Search for the cell housing the specified text and yield its [X, Y] center coordinate. 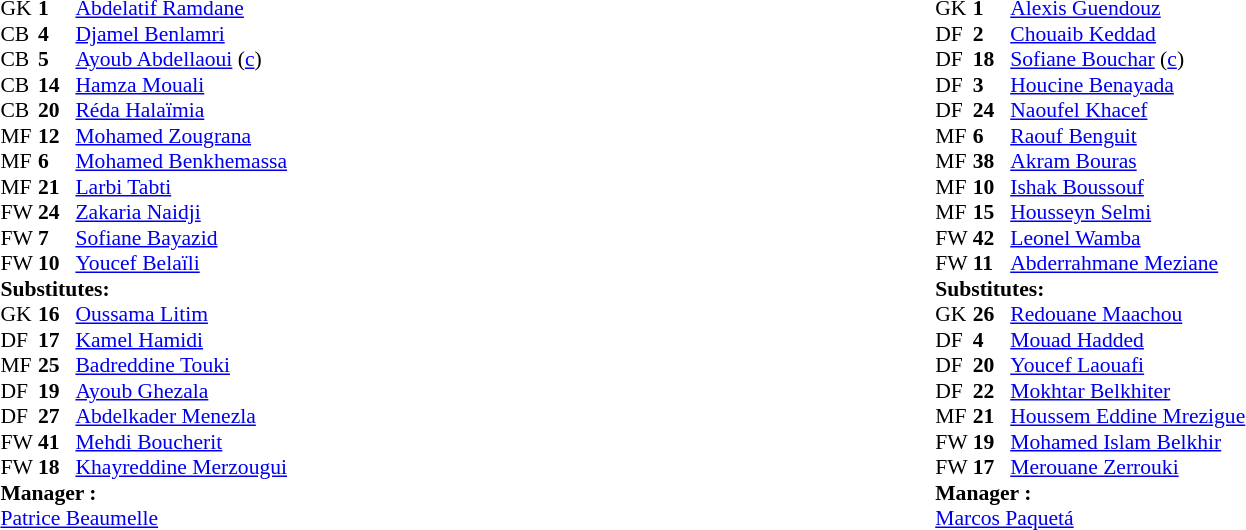
Mohamed Zougrana [181, 136]
Ayoub Ghezala [181, 391]
Ishak Boussouf [1128, 187]
Naoufel Khacef [1128, 111]
Mokhtar Belkhiter [1128, 391]
Oussama Litim [181, 315]
Kamel Hamidi [181, 340]
Hamza Mouali [181, 85]
Houssem Eddine Mrezigue [1128, 417]
25 [57, 365]
Abdelkader Menezla [181, 417]
27 [57, 417]
Khayreddine Merzougui [181, 467]
7 [57, 238]
Mohamed Benkhemassa [181, 161]
Larbi Tabti [181, 187]
Sofiane Bouchar (c) [1128, 59]
Ayoub Abdellaoui (c) [181, 59]
Djamel Benlamri [181, 34]
Raouf Benguit [1128, 136]
Leonel Wamba [1128, 238]
22 [992, 391]
Badreddine Touki [181, 365]
15 [992, 213]
26 [992, 315]
Akram Bouras [1128, 161]
Merouane Zerrouki [1128, 467]
3 [992, 85]
2 [992, 34]
Houcine Benayada [1128, 85]
5 [57, 59]
Mohamed Islam Belkhir [1128, 442]
42 [992, 238]
Réda Halaïmia [181, 111]
14 [57, 85]
Housseyn Selmi [1128, 213]
Mehdi Boucherit [181, 442]
Sofiane Bayazid [181, 238]
12 [57, 136]
Redouane Maachou [1128, 315]
Abderrahmane Meziane [1128, 263]
Youcef Belaïli [181, 263]
Mouad Hadded [1128, 340]
Zakaria Naidji [181, 213]
11 [992, 263]
Chouaib Keddad [1128, 34]
Youcef Laouafi [1128, 365]
41 [57, 442]
38 [992, 161]
16 [57, 315]
